Detect which cell encompasses the target text, then output its (x, y) center coordinate. 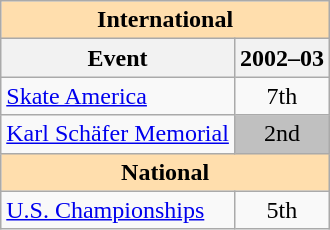
National (166, 172)
Event (118, 58)
Karl Schäfer Memorial (118, 134)
Skate America (118, 96)
U.S. Championships (118, 210)
7th (282, 96)
International (166, 20)
2002–03 (282, 58)
5th (282, 210)
2nd (282, 134)
